Extract the (x, y) coordinate from the center of the cell holding the provided text.  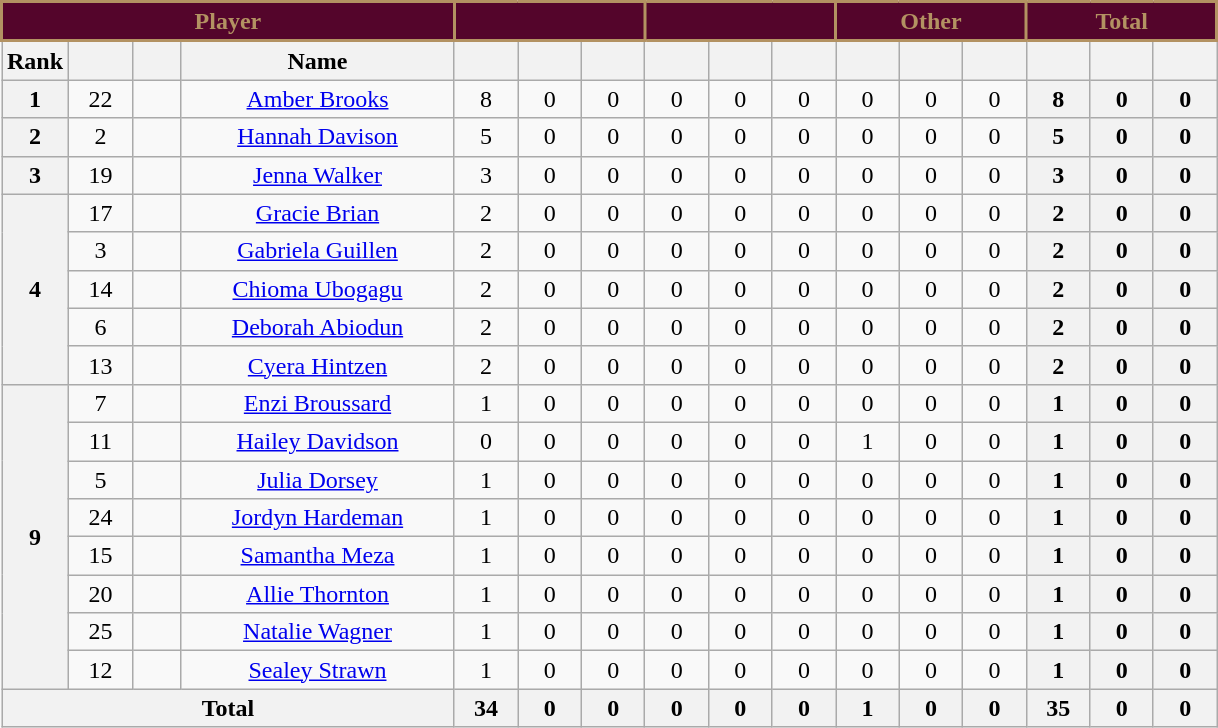
35 (1058, 708)
Deborah Abiodun (318, 327)
Rank (36, 60)
Amber Brooks (318, 99)
Other (932, 22)
14 (101, 289)
4 (36, 289)
Natalie Wagner (318, 632)
13 (101, 365)
11 (101, 441)
24 (101, 518)
Hannah Davison (318, 137)
12 (101, 670)
Gabriela Guillen (318, 251)
9 (36, 536)
Name (318, 60)
Player (228, 22)
Julia Dorsey (318, 479)
15 (101, 556)
Gracie Brian (318, 213)
34 (486, 708)
7 (101, 403)
Enzi Broussard (318, 403)
Jordyn Hardeman (318, 518)
Sealey Strawn (318, 670)
Jenna Walker (318, 175)
17 (101, 213)
6 (101, 327)
25 (101, 632)
19 (101, 175)
20 (101, 594)
Allie Thornton (318, 594)
Chioma Ubogagu (318, 289)
Cyera Hintzen (318, 365)
Samantha Meza (318, 556)
Hailey Davidson (318, 441)
22 (101, 99)
